Provide the (x, y) coordinate of the cell's center where the given text is located.  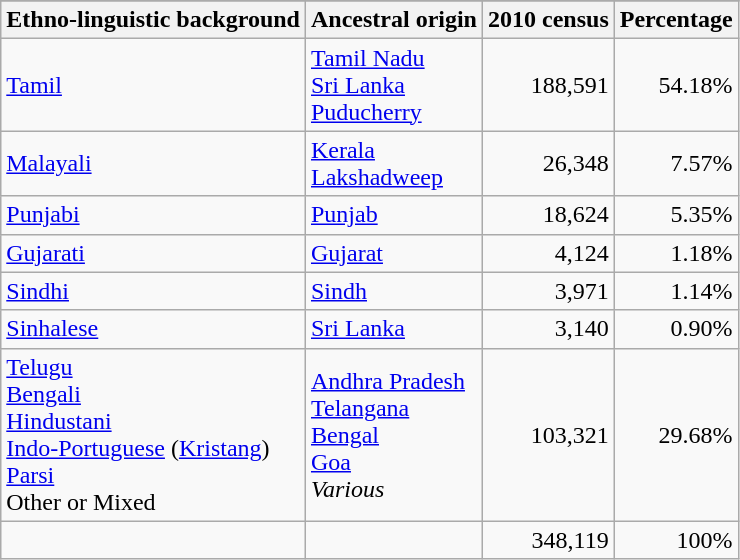
3,971 (549, 291)
Sri Lanka (394, 329)
Percentage (676, 20)
Sindh (394, 291)
KeralaLakshadweep (394, 164)
Tamil NaduSri LankaPuducherry (394, 85)
Andhra PradeshTelanganaBengalGoaVarious (394, 434)
4,124 (549, 253)
7.57% (676, 164)
Punjabi (154, 215)
26,348 (549, 164)
1.14% (676, 291)
348,119 (549, 540)
18,624 (549, 215)
Tamil (154, 85)
54.18% (676, 85)
Ancestral origin (394, 20)
Punjab (394, 215)
1.18% (676, 253)
Ethno-linguistic background (154, 20)
Telugu Bengali Hindustani Indo-Portuguese (Kristang) Parsi Other or Mixed (154, 434)
103,321 (549, 434)
Sinhalese (154, 329)
Gujarat (394, 253)
188,591 (549, 85)
3,140 (549, 329)
Gujarati (154, 253)
Sindhi (154, 291)
100% (676, 540)
0.90% (676, 329)
2010 census (549, 20)
5.35% (676, 215)
Malayali (154, 164)
29.68% (676, 434)
